Extract the (X, Y) coordinate from the center of the cell holding the provided text.  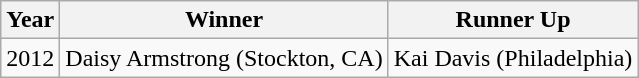
Kai Davis (Philadelphia) (513, 58)
Runner Up (513, 20)
Year (30, 20)
2012 (30, 58)
Winner (224, 20)
Daisy Armstrong (Stockton, CA) (224, 58)
